Return the [X, Y] coordinate for the center point of the cell that contains the specified text.  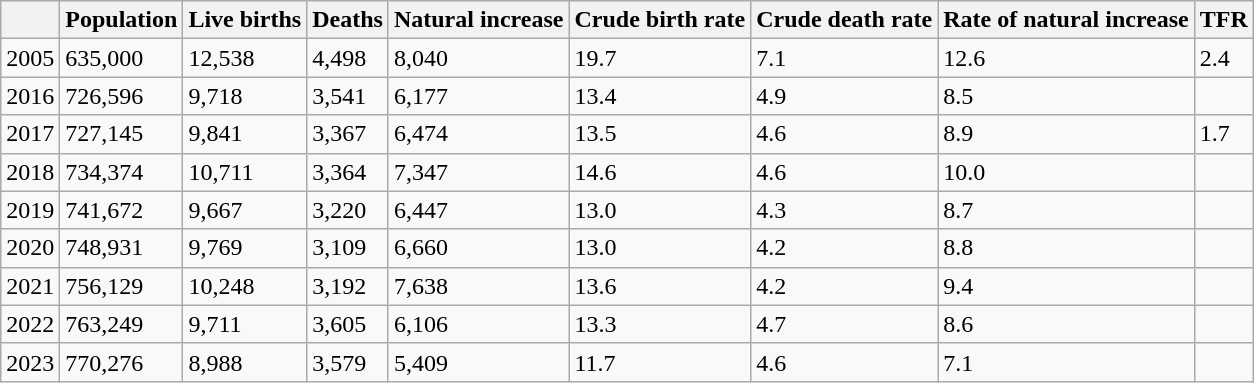
8.6 [1066, 324]
9,718 [245, 96]
741,672 [122, 210]
Crude birth rate [660, 20]
TFR [1224, 20]
19.7 [660, 58]
2017 [30, 134]
10,711 [245, 172]
734,374 [122, 172]
2022 [30, 324]
Crude death rate [844, 20]
9,841 [245, 134]
Rate of natural increase [1066, 20]
Live births [245, 20]
9.4 [1066, 286]
6,106 [478, 324]
2016 [30, 96]
Deaths [348, 20]
2.4 [1224, 58]
756,129 [122, 286]
3,364 [348, 172]
13.3 [660, 324]
9,769 [245, 248]
4.3 [844, 210]
12.6 [1066, 58]
8,040 [478, 58]
11.7 [660, 362]
6,660 [478, 248]
727,145 [122, 134]
763,249 [122, 324]
13.4 [660, 96]
2023 [30, 362]
4.9 [844, 96]
4.7 [844, 324]
8,988 [245, 362]
5,409 [478, 362]
10,248 [245, 286]
9,711 [245, 324]
3,192 [348, 286]
2021 [30, 286]
8.8 [1066, 248]
14.6 [660, 172]
770,276 [122, 362]
7,638 [478, 286]
9,667 [245, 210]
2005 [30, 58]
726,596 [122, 96]
Population [122, 20]
1.7 [1224, 134]
3,579 [348, 362]
3,220 [348, 210]
Natural increase [478, 20]
2019 [30, 210]
6,447 [478, 210]
3,367 [348, 134]
8.5 [1066, 96]
8.7 [1066, 210]
4,498 [348, 58]
12,538 [245, 58]
6,177 [478, 96]
13.5 [660, 134]
635,000 [122, 58]
3,605 [348, 324]
748,931 [122, 248]
7,347 [478, 172]
3,541 [348, 96]
3,109 [348, 248]
6,474 [478, 134]
2018 [30, 172]
8.9 [1066, 134]
10.0 [1066, 172]
13.6 [660, 286]
2020 [30, 248]
